Return [X, Y] of the center of cell containing provided text 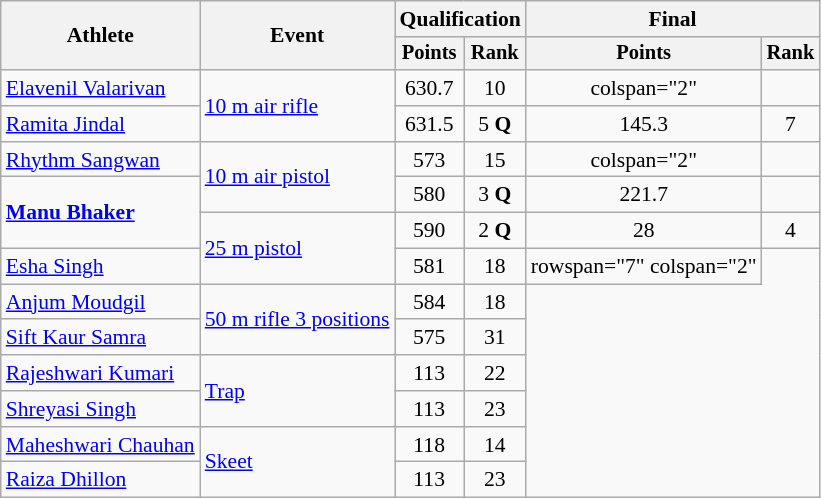
Esha Singh [100, 267]
22 [495, 373]
Rhythm Sangwan [100, 160]
630.7 [430, 88]
50 m rifle 3 positions [298, 320]
7 [791, 124]
10 m air pistol [298, 178]
28 [644, 231]
Anjum Moudgil [100, 302]
118 [430, 445]
584 [430, 302]
631.5 [430, 124]
Elavenil Valarivan [100, 88]
145.3 [644, 124]
15 [495, 160]
Trap [298, 390]
10 [495, 88]
575 [430, 338]
14 [495, 445]
221.7 [644, 195]
580 [430, 195]
10 m air rifle [298, 106]
Ramita Jindal [100, 124]
Athlete [100, 36]
Qualification [460, 19]
3 Q [495, 195]
Rajeshwari Kumari [100, 373]
2 Q [495, 231]
Sift Kaur Samra [100, 338]
Skeet [298, 462]
Maheshwari Chauhan [100, 445]
Final [672, 19]
590 [430, 231]
Shreyasi Singh [100, 409]
25 m pistol [298, 248]
31 [495, 338]
581 [430, 267]
Raiza Dhillon [100, 480]
Manu Bhaker [100, 212]
Event [298, 36]
5 Q [495, 124]
4 [791, 231]
573 [430, 160]
rowspan="7" colspan="2" [644, 267]
